Extract the (x, y) coordinate from the center of the cell holding the provided text.  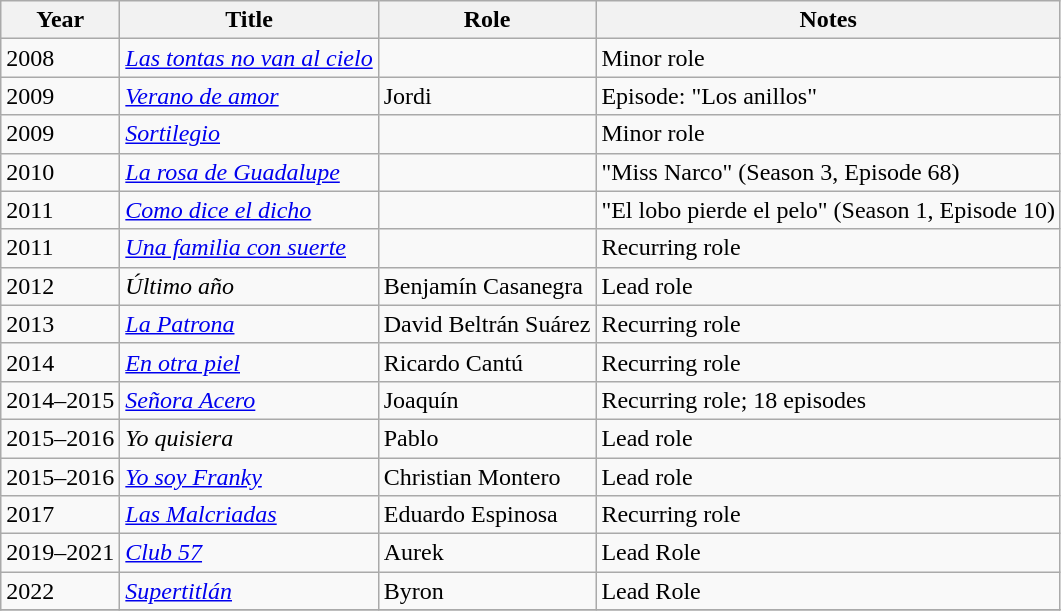
Byron (487, 591)
2008 (60, 58)
"El lobo pierde el pelo" (Season 1, Episode 10) (828, 210)
Como dice el dicho (249, 210)
Aurek (487, 553)
2012 (60, 286)
Sortilegio (249, 134)
Una familia con suerte (249, 248)
2019–2021 (60, 553)
Señora Acero (249, 400)
En otra piel (249, 362)
2013 (60, 324)
Yo quisiera (249, 438)
Episode: "Los anillos" (828, 96)
2010 (60, 172)
Yo soy Franky (249, 477)
Benjamín Casanegra (487, 286)
Joaquín (487, 400)
Role (487, 20)
2022 (60, 591)
David Beltrán Suárez (487, 324)
Las Malcriadas (249, 515)
Recurring role; 18 episodes (828, 400)
2014–2015 (60, 400)
Christian Montero (487, 477)
Ricardo Cantú (487, 362)
Club 57 (249, 553)
Title (249, 20)
Supertitlán (249, 591)
2017 (60, 515)
La Patrona (249, 324)
"Miss Narco" (Season 3, Episode 68) (828, 172)
Notes (828, 20)
Eduardo Espinosa (487, 515)
Último año (249, 286)
Jordi (487, 96)
Verano de amor (249, 96)
La rosa de Guadalupe (249, 172)
Year (60, 20)
2014 (60, 362)
Pablo (487, 438)
Las tontas no van al cielo (249, 58)
